Identify which cell holds the provided text, then report its [X, Y] central coordinate. 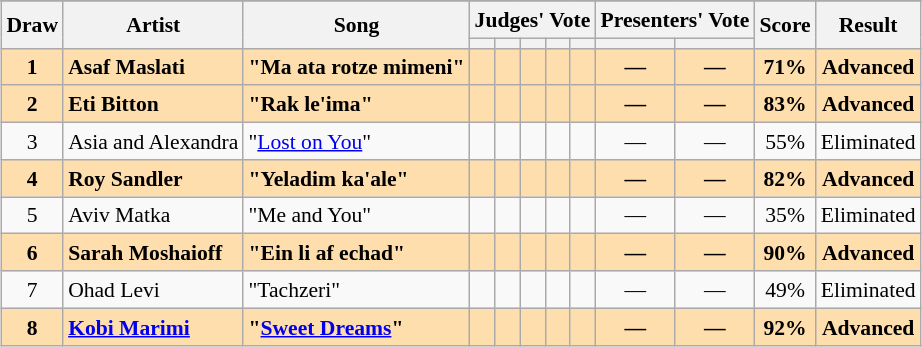
"Ein li af echad" [356, 252]
Artist [153, 24]
Asia and Alexandra [153, 142]
Eti Bitton [153, 104]
4 [32, 178]
Song [356, 24]
8 [32, 326]
"Ma ata rotze mimeni" [356, 66]
71% [784, 66]
Sarah Moshaioff [153, 252]
Presenters' Vote [674, 20]
Judges' Vote [533, 20]
Score [784, 24]
82% [784, 178]
35% [784, 216]
Kobi Marimi [153, 326]
"Sweet Dreams" [356, 326]
"Tachzeri" [356, 290]
5 [32, 216]
1 [32, 66]
7 [32, 290]
Aviv Matka [153, 216]
6 [32, 252]
3 [32, 142]
Ohad Levi [153, 290]
2 [32, 104]
90% [784, 252]
55% [784, 142]
"Lost on You" [356, 142]
92% [784, 326]
"Me and You" [356, 216]
Roy Sandler [153, 178]
Asaf Maslati [153, 66]
"Yeladim ka'ale" [356, 178]
49% [784, 290]
83% [784, 104]
"Rak le'ima" [356, 104]
Result [868, 24]
Draw [32, 24]
